Pinpoint the cell where the given text exists, returning its [X, Y] midpoint coordinate. 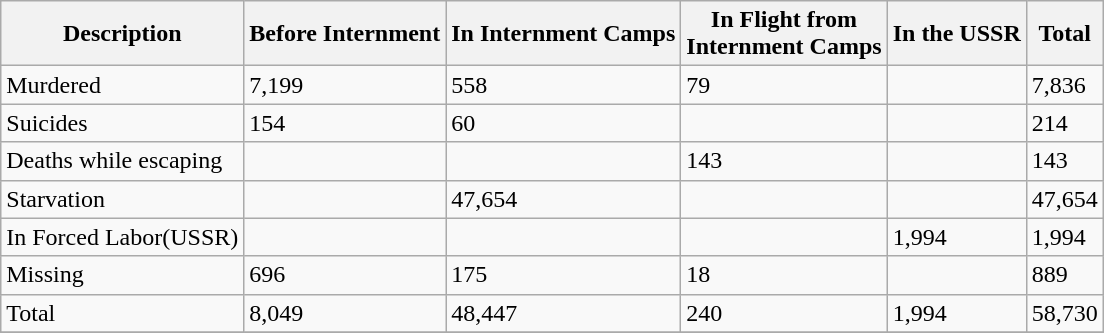
60 [564, 123]
58,730 [1064, 313]
889 [1064, 275]
175 [564, 275]
7,836 [1064, 85]
Missing [122, 275]
Before Internment [345, 34]
Description [122, 34]
Suicides [122, 123]
In Flight fromInternment Camps [784, 34]
8,049 [345, 313]
In Forced Labor(USSR) [122, 237]
154 [345, 123]
696 [345, 275]
Starvation [122, 199]
Murdered [122, 85]
In the USSR [956, 34]
48,447 [564, 313]
79 [784, 85]
240 [784, 313]
In Internment Camps [564, 34]
Deaths while escaping [122, 161]
558 [564, 85]
18 [784, 275]
7,199 [345, 85]
214 [1064, 123]
